Capture the cell that displays the provided text and extract its [X, Y] central coordinate. 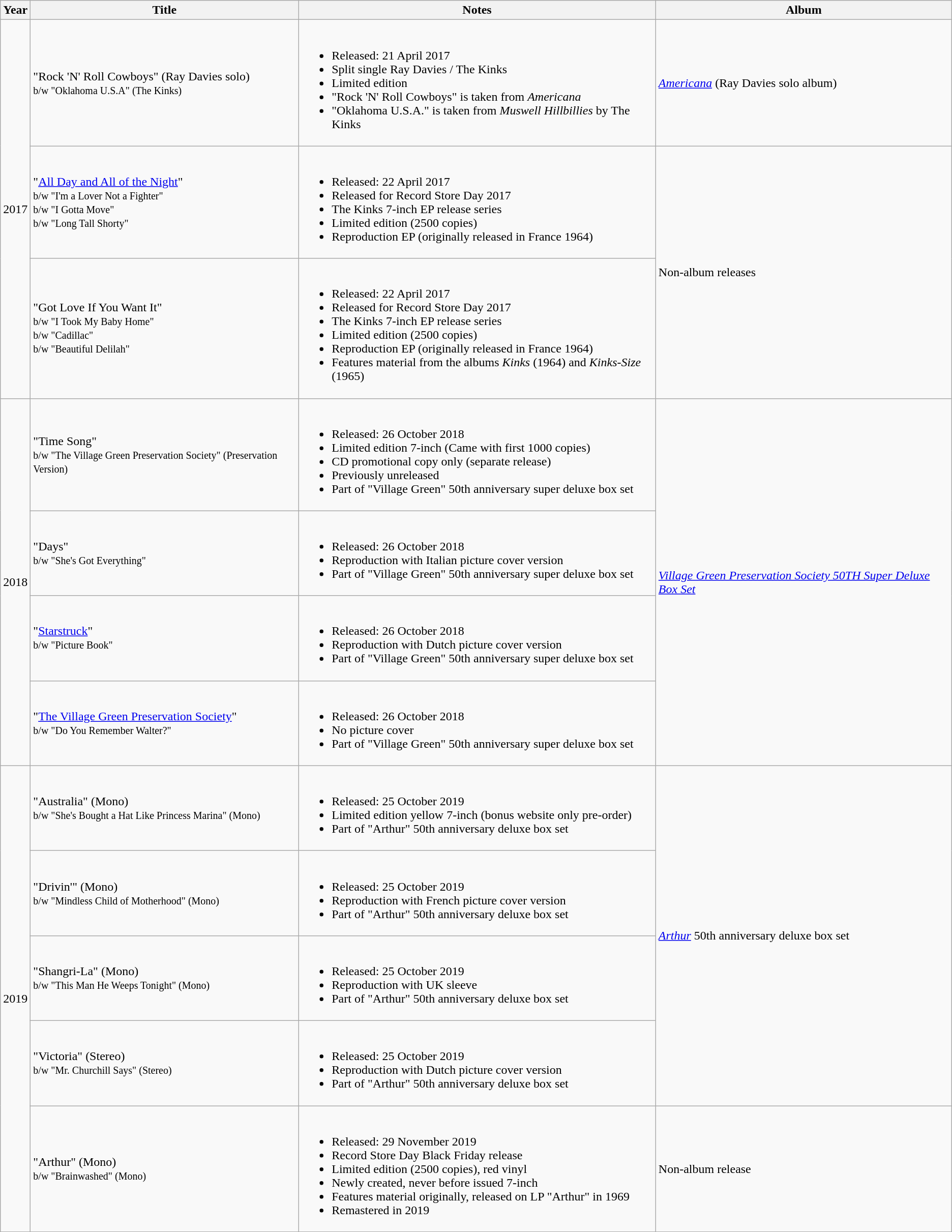
"Shangri-La" (Mono)b/w "This Man He Weeps Tonight" (Mono) [165, 978]
2017 [15, 209]
Year [15, 10]
Non-album releases [804, 272]
Title [165, 10]
Village Green Preservation Society 50TH Super Deluxe Box Set [804, 582]
"Australia" (Mono)b/w "She's Bought a Hat Like Princess Marina" (Mono) [165, 808]
Americana (Ray Davies solo album) [804, 83]
Released: 25 October 2019Reproduction with Dutch picture cover versionPart of "Arthur" 50th anniversary deluxe box set [477, 1063]
"Arthur" (Mono)b/w "Brainwashed" (Mono) [165, 1169]
Notes [477, 10]
"Victoria" (Stereo)b/w "Mr. Churchill Says" (Stereo) [165, 1063]
Released: 25 October 2019Limited edition yellow 7-inch (bonus website only pre-order)Part of "Arthur" 50th anniversary deluxe box set [477, 808]
Non-album release [804, 1169]
Released: 26 October 2018Reproduction with Italian picture cover versionPart of "Village Green" 50th anniversary super deluxe box set [477, 553]
Album [804, 10]
"All Day and All of the Night"b/w "I'm a Lover Not a Fighter"b/w "I Gotta Move"b/w "Long Tall Shorty" [165, 202]
"The Village Green Preservation Society"b/w "Do You Remember Walter?" [165, 723]
Released: 26 October 2018Reproduction with Dutch picture cover versionPart of "Village Green" 50th anniversary super deluxe box set [477, 638]
Released: 25 October 2019Reproduction with UK sleevePart of "Arthur" 50th anniversary deluxe box set [477, 978]
"Drivin'" (Mono)b/w "Mindless Child of Motherhood" (Mono) [165, 893]
Arthur 50th anniversary deluxe box set [804, 935]
"Starstruck"b/w "Picture Book" [165, 638]
Released: 25 October 2019Reproduction with French picture cover versionPart of "Arthur" 50th anniversary deluxe box set [477, 893]
Released: 26 October 2018No picture coverPart of "Village Green" 50th anniversary super deluxe box set [477, 723]
"Rock 'N' Roll Cowboys" (Ray Davies solo)b/w "Oklahoma U.S.A" (The Kinks) [165, 83]
"Got Love If You Want It"b/w "I Took My Baby Home"b/w "Cadillac"b/w "Beautiful Delilah" [165, 329]
2018 [15, 582]
2019 [15, 999]
"Days"b/w "She's Got Everything" [165, 553]
"Time Song"b/w "The Village Green Preservation Society" (Preservation Version) [165, 455]
